Capture the cell that displays the provided text and extract its (x, y) central coordinate. 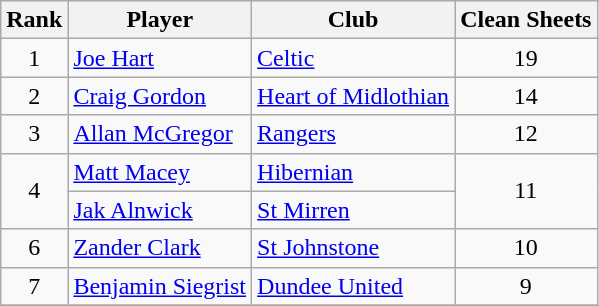
2 (34, 96)
Benjamin Siegrist (160, 286)
10 (526, 248)
14 (526, 96)
4 (34, 191)
Heart of Midlothian (354, 96)
Matt Macey (160, 172)
Craig Gordon (160, 96)
19 (526, 58)
Joe Hart (160, 58)
Dundee United (354, 286)
Clean Sheets (526, 20)
Club (354, 20)
11 (526, 191)
St Johnstone (354, 248)
Rank (34, 20)
7 (34, 286)
Player (160, 20)
Hibernian (354, 172)
Zander Clark (160, 248)
3 (34, 134)
1 (34, 58)
Rangers (354, 134)
12 (526, 134)
St Mirren (354, 210)
6 (34, 248)
Allan McGregor (160, 134)
9 (526, 286)
Jak Alnwick (160, 210)
Celtic (354, 58)
